Search for the cell housing the specified text and yield its [x, y] center coordinate. 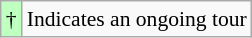
† [12, 19]
Indicates an ongoing tour [137, 19]
